Return the [x, y] coordinate for the center point of the cell that contains the specified text.  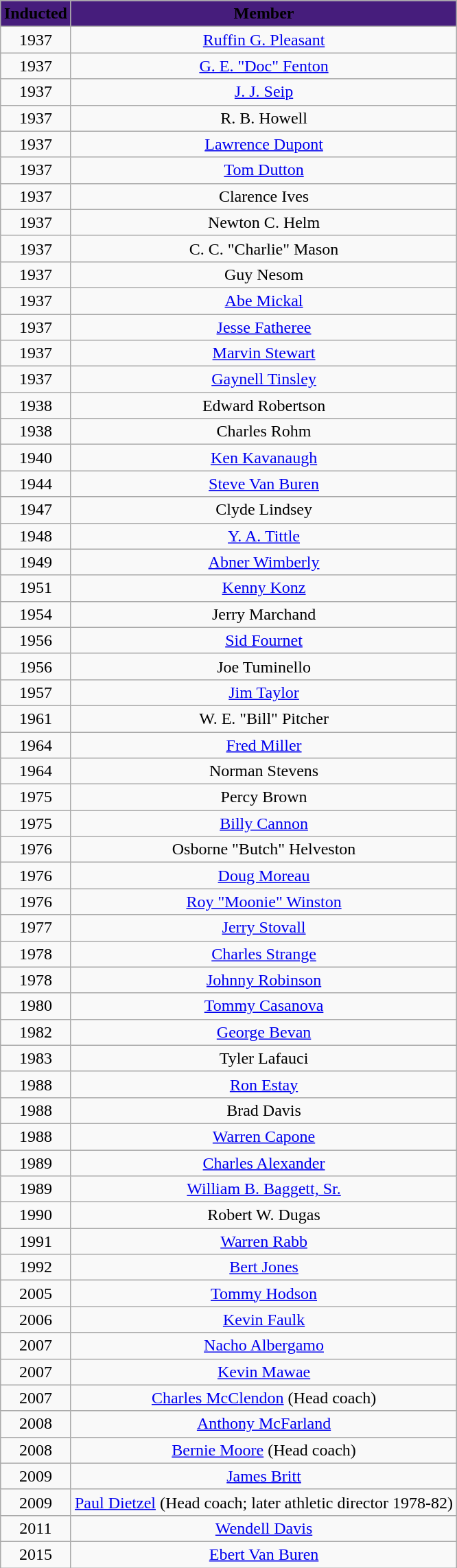
Anthony McFarland [263, 1424]
Inducted [36, 14]
Nacho Albergamo [263, 1346]
Ruffin G. Pleasant [263, 40]
1980 [36, 1006]
1990 [36, 1215]
1957 [36, 692]
Newton C. Helm [263, 222]
W. E. "Bill" Pitcher [263, 718]
1954 [36, 614]
R. B. Howell [263, 118]
James Britt [263, 1476]
Sid Fournet [263, 640]
1991 [36, 1241]
Abner Wimberly [263, 562]
Clyde Lindsey [263, 510]
Bernie Moore (Head coach) [263, 1450]
Joe Tuminello [263, 666]
Lawrence Dupont [263, 144]
2011 [36, 1528]
Roy "Moonie" Winston [263, 902]
Paul Dietzel (Head coach; later athletic director 1978-82) [263, 1502]
Steve Van Buren [263, 484]
2015 [36, 1554]
Guy Nesom [263, 274]
1983 [36, 1058]
Billy Cannon [263, 823]
G. E. "Doc" Fenton [263, 66]
Jerry Stovall [263, 928]
Kevin Faulk [263, 1320]
Fred Miller [263, 745]
Jerry Marchand [263, 614]
Charles Strange [263, 954]
Member [263, 14]
Osborne "Butch" Helveston [263, 850]
Robert W. Dugas [263, 1215]
Warren Capone [263, 1136]
Norman Stevens [263, 771]
1992 [36, 1267]
Tommy Hodson [263, 1294]
William B. Baggett, Sr. [263, 1189]
1951 [36, 588]
Jesse Fatheree [263, 327]
1961 [36, 718]
Tyler Lafauci [263, 1058]
1982 [36, 1032]
1949 [36, 562]
Ken Kavanaugh [263, 458]
Johnny Robinson [263, 980]
Abe Mickal [263, 301]
Ebert Van Buren [263, 1554]
Kenny Konz [263, 588]
Charles McClendon (Head coach) [263, 1398]
Brad Davis [263, 1110]
C. C. "Charlie" Mason [263, 248]
Y. A. Tittle [263, 536]
2005 [36, 1294]
Ron Estay [263, 1084]
1940 [36, 458]
1947 [36, 510]
Wendell Davis [263, 1528]
Charles Alexander [263, 1163]
Tom Dutton [263, 170]
Jim Taylor [263, 692]
Warren Rabb [263, 1241]
1944 [36, 484]
Percy Brown [263, 797]
1977 [36, 928]
Clarence Ives [263, 196]
J. J. Seip [263, 92]
Gaynell Tinsley [263, 379]
Edward Robertson [263, 406]
George Bevan [263, 1032]
Kevin Mawae [263, 1372]
Charles Rohm [263, 432]
Marvin Stewart [263, 353]
Tommy Casanova [263, 1006]
Doug Moreau [263, 876]
1948 [36, 536]
Bert Jones [263, 1267]
2006 [36, 1320]
